Detect which cell encompasses the target text, then output its (X, Y) center coordinate. 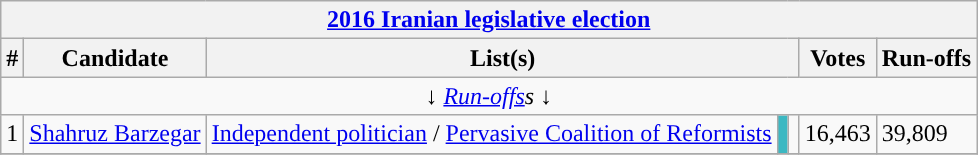
Votes (838, 58)
39,809 (926, 134)
1 (12, 134)
2016 Iranian legislative election (489, 20)
Candidate (115, 58)
16,463 (838, 134)
List(s) (502, 58)
# (12, 58)
Run-offs (926, 58)
Shahruz Barzegar (115, 134)
↓ Run-offss ↓ (489, 96)
Independent politician / Pervasive Coalition of Reformists (492, 134)
